Provide the [X, Y] coordinate of the cell's center where the given text is located.  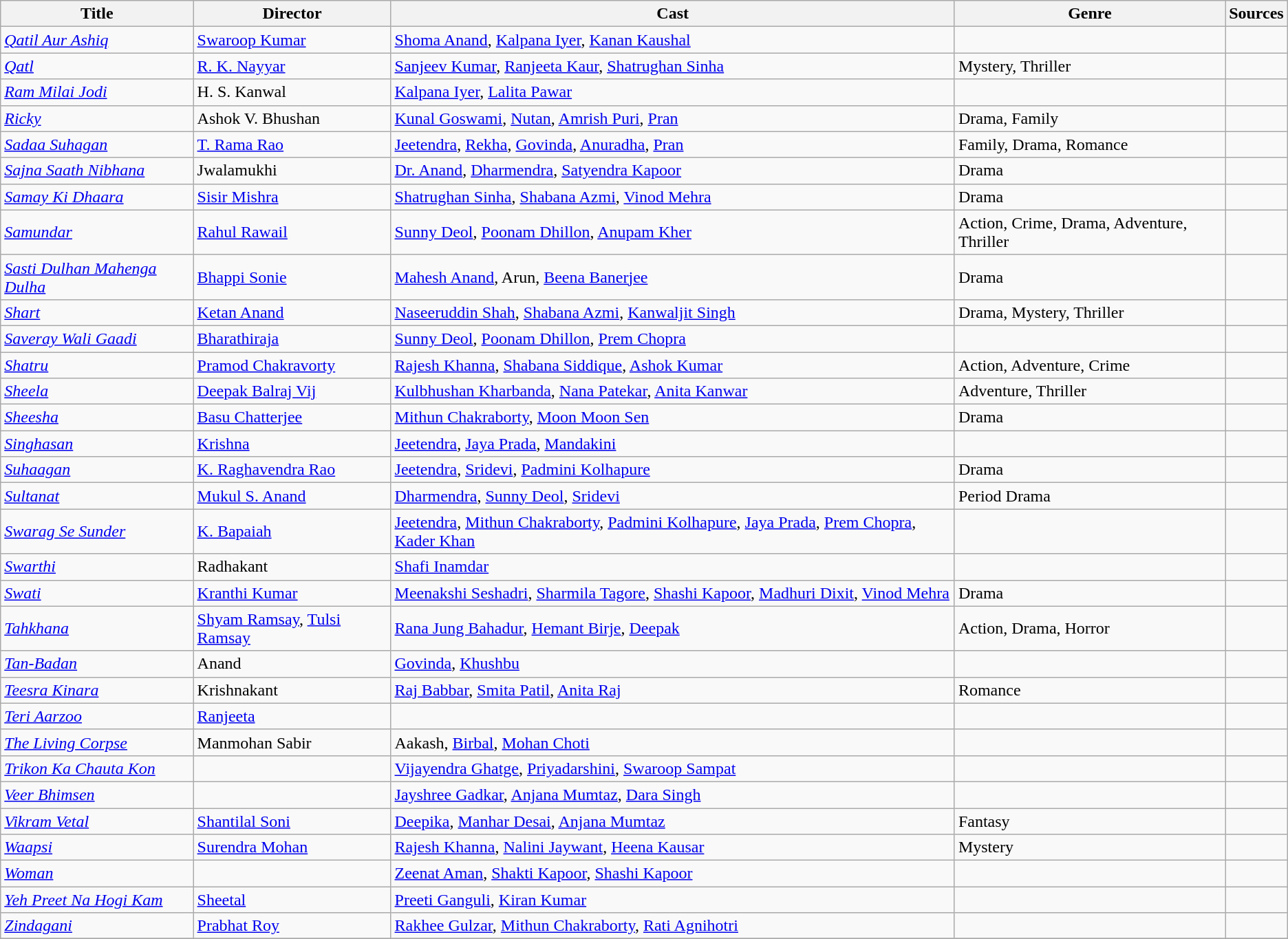
Teesra Kinara [97, 690]
Singhasan [97, 444]
Pramod Chakravorty [292, 365]
Fantasy [1090, 821]
Jeetendra, Mithun Chakraborty, Padmini Kolhapure, Jaya Prada, Prem Chopra, Kader Khan [673, 531]
Rana Jung Bahadur, Hemant Birje, Deepak [673, 629]
Dr. Anand, Dharmendra, Satyendra Kapoor [673, 171]
Jayshree Gadkar, Anjana Mumtaz, Dara Singh [673, 795]
Title [97, 14]
Action, Drama, Horror [1090, 629]
Preeti Ganguli, Kiran Kumar [673, 900]
Qatl [97, 66]
Dharmendra, Sunny Deol, Sridevi [673, 496]
Zindagani [97, 926]
Shantilal Soni [292, 821]
Sheesha [97, 418]
Kulbhushan Kharbanda, Nana Patekar, Anita Kanwar [673, 391]
Govinda, Khushbu [673, 664]
Shoma Anand, Kalpana Iyer, Kanan Kaushal [673, 40]
Romance [1090, 690]
Drama, Mystery, Thriller [1090, 312]
Zeenat Aman, Shakti Kapoor, Shashi Kapoor [673, 874]
Jeetendra, Rekha, Govinda, Anuradha, Pran [673, 144]
R. K. Nayyar [292, 66]
Samundar [97, 233]
Bharathiraja [292, 338]
Mystery, Thriller [1090, 66]
Prabhat Roy [292, 926]
Yeh Preet Na Hogi Kam [97, 900]
Suhaagan [97, 470]
Ashok V. Bhushan [292, 118]
Genre [1090, 14]
Jeetendra, Jaya Prada, Mandakini [673, 444]
Mystery [1090, 848]
Drama, Family [1090, 118]
Tahkhana [97, 629]
Rakhee Gulzar, Mithun Chakraborty, Rati Agnihotri [673, 926]
Waapsi [97, 848]
Cast [673, 14]
Ram Milai Jodi [97, 92]
Surendra Mohan [292, 848]
Kalpana Iyer, Lalita Pawar [673, 92]
Sunny Deol, Poonam Dhillon, Prem Chopra [673, 338]
Naseeruddin Shah, Shabana Azmi, Kanwaljit Singh [673, 312]
Tan-Badan [97, 664]
Sheela [97, 391]
Ranjeeta [292, 716]
H. S. Kanwal [292, 92]
Basu Chatterjee [292, 418]
Sheetal [292, 900]
Swati [97, 593]
Jwalamukhi [292, 171]
K. Bapaiah [292, 531]
Shatrughan Sinha, Shabana Azmi, Vinod Mehra [673, 197]
Saveray Wali Gaadi [97, 338]
Samay Ki Dhaara [97, 197]
Family, Drama, Romance [1090, 144]
Swarthi [97, 567]
Teri Aarzoo [97, 716]
Action, Adventure, Crime [1090, 365]
Director [292, 14]
Shatru [97, 365]
Woman [97, 874]
Krishna [292, 444]
K. Raghavendra Rao [292, 470]
Action, Crime, Drama, Adventure, Thriller [1090, 233]
Kunal Goswami, Nutan, Amrish Puri, Pran [673, 118]
Period Drama [1090, 496]
Sisir Mishra [292, 197]
Ricky [97, 118]
Deepika, Manhar Desai, Anjana Mumtaz [673, 821]
Vikram Vetal [97, 821]
Mukul S. Anand [292, 496]
Sultanat [97, 496]
Trikon Ka Chauta Kon [97, 768]
Sanjeev Kumar, Ranjeeta Kaur, Shatrughan Sinha [673, 66]
Sadaa Suhagan [97, 144]
Aakash, Birbal, Mohan Choti [673, 742]
Ketan Anand [292, 312]
Sunny Deol, Poonam Dhillon, Anupam Kher [673, 233]
Manmohan Sabir [292, 742]
Sasti Dulhan Mahenga Dulha [97, 277]
Krishnakant [292, 690]
Adventure, Thriller [1090, 391]
Kranthi Kumar [292, 593]
Bhappi Sonie [292, 277]
Mahesh Anand, Arun, Beena Banerjee [673, 277]
Shafi Inamdar [673, 567]
Mithun Chakraborty, Moon Moon Sen [673, 418]
Anand [292, 664]
Swaroop Kumar [292, 40]
Shyam Ramsay, Tulsi Ramsay [292, 629]
Jeetendra, Sridevi, Padmini Kolhapure [673, 470]
Sources [1256, 14]
Shart [97, 312]
Veer Bhimsen [97, 795]
Swarag Se Sunder [97, 531]
Sajna Saath Nibhana [97, 171]
Meenakshi Seshadri, Sharmila Tagore, Shashi Kapoor, Madhuri Dixit, Vinod Mehra [673, 593]
Deepak Balraj Vij [292, 391]
Rahul Rawail [292, 233]
Vijayendra Ghatge, Priyadarshini, Swaroop Sampat [673, 768]
Qatil Aur Ashiq [97, 40]
Rajesh Khanna, Nalini Jaywant, Heena Kausar [673, 848]
Rajesh Khanna, Shabana Siddique, Ashok Kumar [673, 365]
Radhakant [292, 567]
Raj Babbar, Smita Patil, Anita Raj [673, 690]
The Living Corpse [97, 742]
T. Rama Rao [292, 144]
